For the text-containing cell, return its midpoint in (x, y) coordinate format. 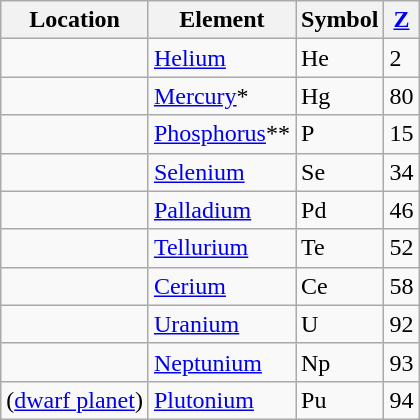
Ce (340, 286)
Tellurium (222, 248)
15 (402, 134)
Neptunium (222, 362)
Element (222, 20)
Palladium (222, 210)
80 (402, 96)
Symbol (340, 20)
Helium (222, 58)
34 (402, 172)
Phosphorus** (222, 134)
52 (402, 248)
Pu (340, 400)
(dwarf planet) (75, 400)
Z (402, 20)
94 (402, 400)
Location (75, 20)
Mercury* (222, 96)
46 (402, 210)
Hg (340, 96)
93 (402, 362)
Np (340, 362)
He (340, 58)
Selenium (222, 172)
P (340, 134)
Te (340, 248)
2 (402, 58)
Plutonium (222, 400)
U (340, 324)
Uranium (222, 324)
Pd (340, 210)
58 (402, 286)
Se (340, 172)
Cerium (222, 286)
92 (402, 324)
